Provide the (X, Y) coordinate of the cell's center where the given text is located.  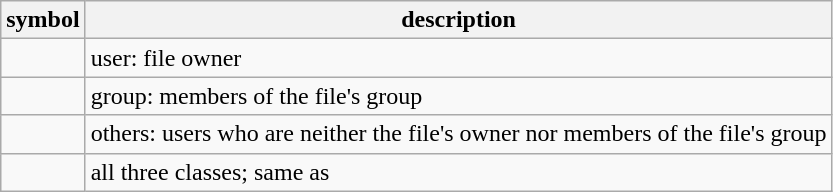
user: file owner (458, 58)
all three classes; same as (458, 172)
group: members of the file's group (458, 96)
description (458, 20)
symbol (43, 20)
others: users who are neither the file's owner nor members of the file's group (458, 134)
